Provide the [x, y] coordinate of the cell's center where the given text is located.  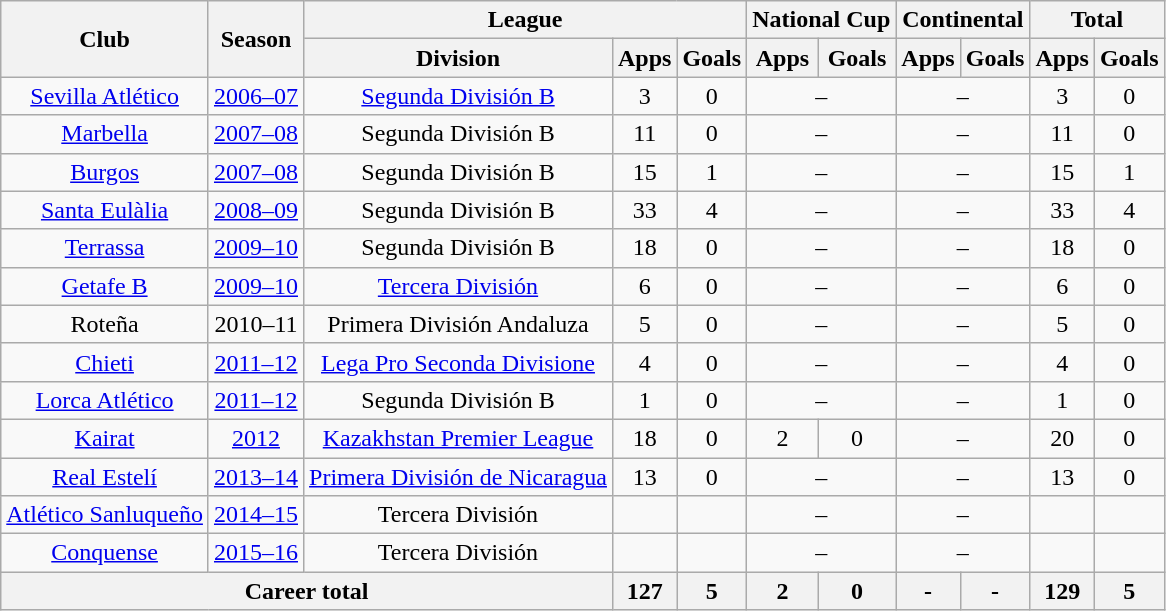
Career total [307, 591]
2015–16 [256, 553]
2012 [256, 438]
127 [644, 591]
Season [256, 39]
Primera División Andaluza [458, 324]
Division [458, 58]
Real Estelí [105, 477]
Club [105, 39]
Total [1097, 20]
2008–09 [256, 210]
National Cup [822, 20]
Kairat [105, 438]
2013–14 [256, 477]
Santa Eulàlia [105, 210]
Kazakhstan Premier League [458, 438]
Chieti [105, 362]
2006–07 [256, 96]
Lega Pro Seconda Divisione [458, 362]
Primera División de Nicaragua [458, 477]
Atlético Sanluqueño [105, 515]
Continental [963, 20]
Terrassa [105, 248]
Burgos [105, 172]
2014–15 [256, 515]
Conquense [105, 553]
129 [1062, 591]
Lorca Atlético [105, 400]
Marbella [105, 134]
Roteña [105, 324]
Getafe B [105, 286]
2010–11 [256, 324]
Sevilla Atlético [105, 96]
20 [1062, 438]
League [526, 20]
